Return [X, Y] of the center of cell containing provided text 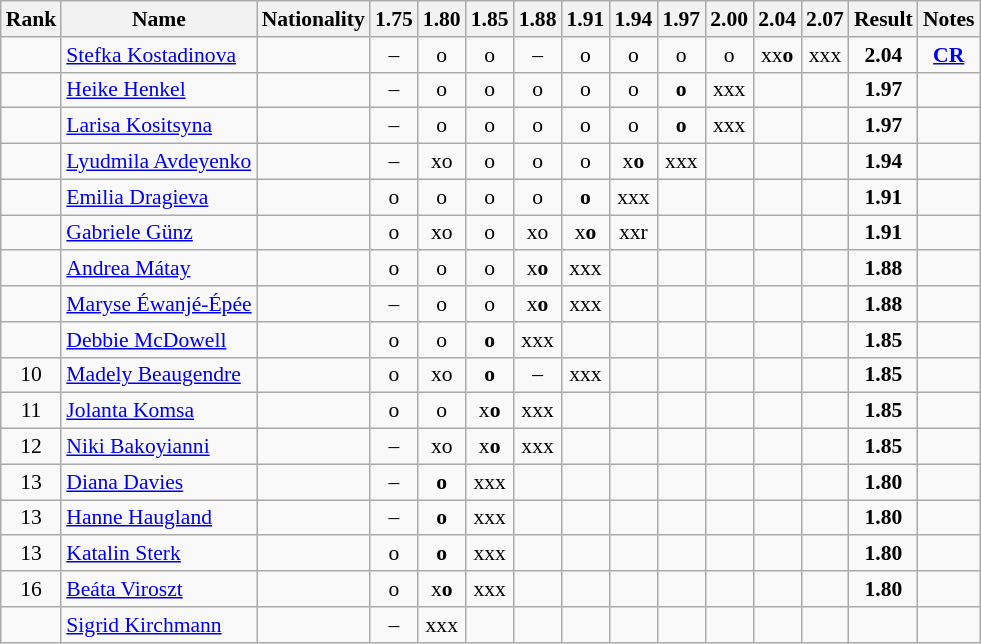
CR [949, 55]
Larisa Kositsyna [158, 126]
2.07 [825, 19]
Sigrid Kirchmann [158, 625]
Stefka Kostadinova [158, 55]
Gabriele Günz [158, 233]
Diana Davies [158, 482]
Emilia Dragieva [158, 197]
Nationality [314, 19]
11 [32, 411]
1.75 [394, 19]
xxr [633, 233]
Lyudmila Avdeyenko [158, 162]
Madely Beaugendre [158, 375]
Andrea Mátay [158, 269]
xxo [777, 55]
Beáta Viroszt [158, 589]
Maryse Éwanjé-Épée [158, 304]
Heike Henkel [158, 90]
Katalin Sterk [158, 554]
Result [884, 19]
12 [32, 447]
Notes [949, 19]
16 [32, 589]
Jolanta Komsa [158, 411]
2.00 [729, 19]
Debbie McDowell [158, 340]
Name [158, 19]
Hanne Haugland [158, 518]
Niki Bakoyianni [158, 447]
Rank [32, 19]
10 [32, 375]
